For the text-containing cell, return its midpoint in (x, y) coordinate format. 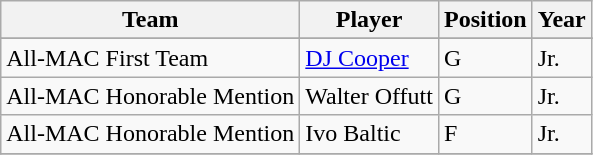
All-MAC First Team (150, 58)
Position (485, 20)
Ivo Baltic (370, 134)
Player (370, 20)
F (485, 134)
Team (150, 20)
Walter Offutt (370, 96)
DJ Cooper (370, 58)
Year (562, 20)
